Identify which cell holds the provided text, then report its (x, y) central coordinate. 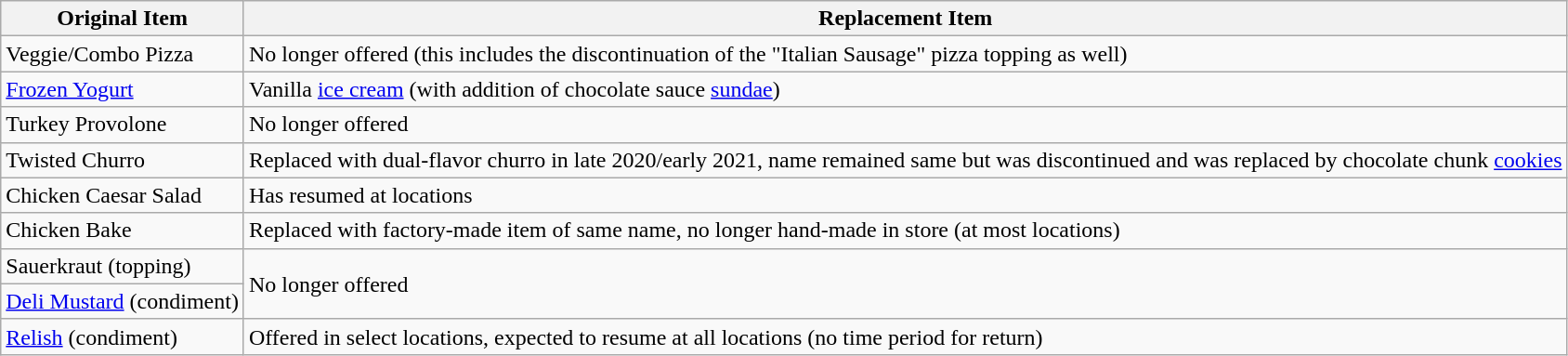
Replaced with factory-made item of same name, no longer hand-made in store (at most locations) (905, 231)
Deli Mustard (condiment) (123, 301)
Relish (condiment) (123, 336)
Replaced with dual-flavor churro in late 2020/early 2021, name remained same but was discontinued and was replaced by chocolate chunk cookies (905, 160)
Vanilla ice cream (with addition of chocolate sauce sundae) (905, 89)
Chicken Bake (123, 231)
No longer offered (this includes the discontinuation of the "Italian Sausage" pizza topping as well) (905, 54)
Frozen Yogurt (123, 89)
Replacement Item (905, 19)
Twisted Churro (123, 160)
Veggie/Combo Pizza (123, 54)
Has resumed at locations (905, 195)
Offered in select locations, expected to resume at all locations (no time period for return) (905, 336)
Sauerkraut (topping) (123, 266)
Original Item (123, 19)
Turkey Provolone (123, 125)
Chicken Caesar Salad (123, 195)
